Provide the (X, Y) coordinate of the cell's center where the given text is located.  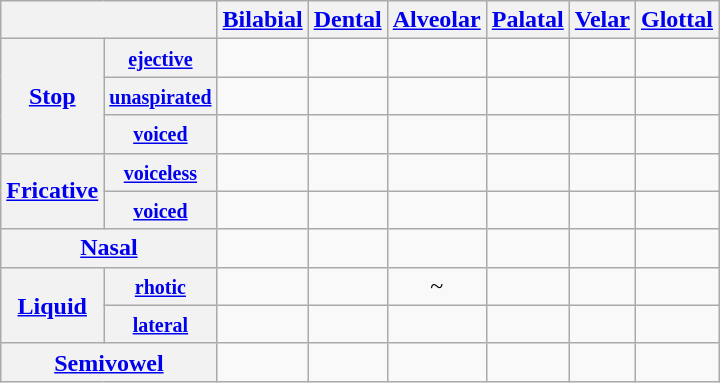
Dental (348, 20)
Velar (602, 20)
Semivowel (109, 362)
voiceless (160, 172)
Alveolar (436, 20)
~ (436, 286)
Glottal (676, 20)
Fricative (52, 191)
Liquid (52, 305)
ejective (160, 58)
Palatal (528, 20)
Nasal (109, 248)
unaspirated (160, 96)
lateral (160, 324)
rhotic (160, 286)
Bilabial (262, 20)
Stop (52, 96)
